Provide the (X, Y) coordinate of the cell's center where the given text is located.  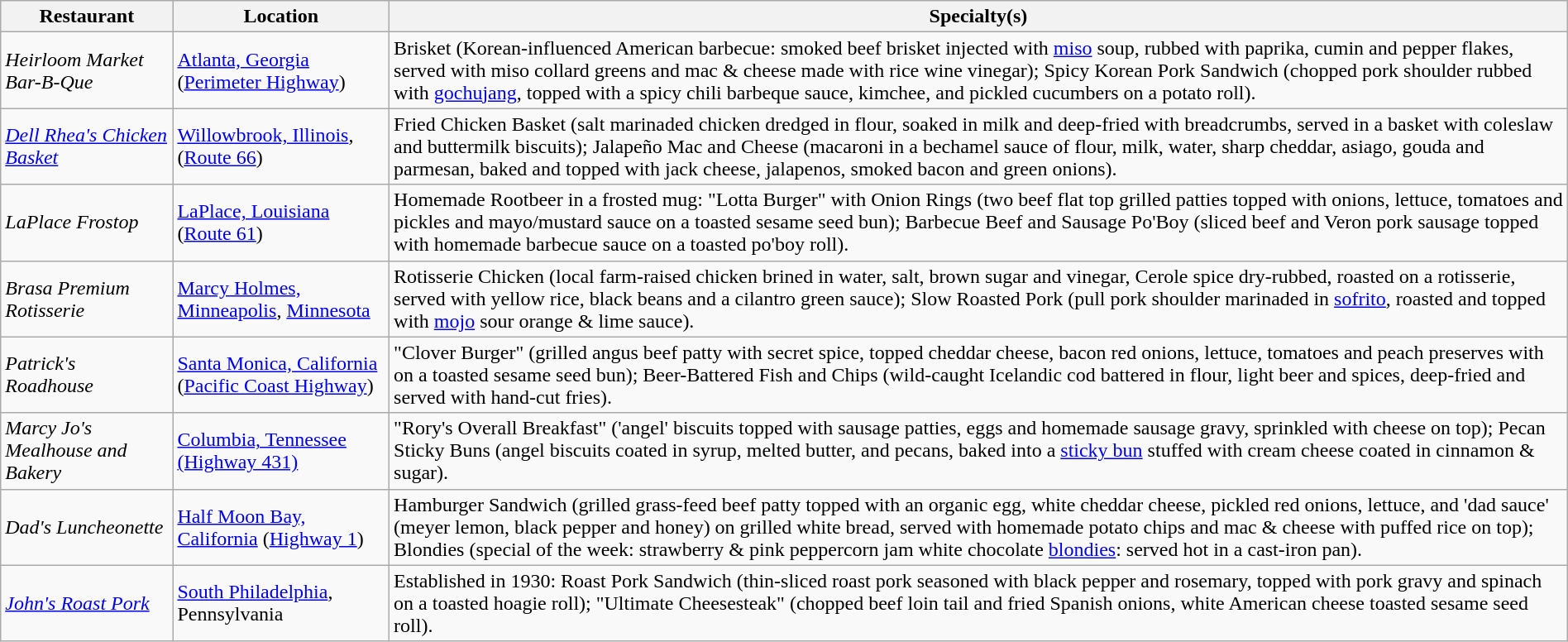
Dad's Luncheonette (87, 527)
Willowbrook, Illinois, (Route 66) (281, 146)
Marcy Jo's Mealhouse and Bakery (87, 451)
Dell Rhea's Chicken Basket (87, 146)
Half Moon Bay, California (Highway 1) (281, 527)
Marcy Holmes, Minneapolis, Minnesota (281, 299)
Patrick's Roadhouse (87, 375)
John's Roast Pork (87, 603)
South Philadelphia, Pennsylvania (281, 603)
Restaurant (87, 17)
Heirloom Market Bar-B-Que (87, 70)
Columbia, Tennessee (Highway 431) (281, 451)
LaPlace Frostop (87, 223)
Santa Monica, California (Pacific Coast Highway) (281, 375)
Specialty(s) (979, 17)
Brasa Premium Rotisserie (87, 299)
Location (281, 17)
LaPlace, Louisiana (Route 61) (281, 223)
Atlanta, Georgia (Perimeter Highway) (281, 70)
